Locate the cell with the specified text and output its (X, Y) center coordinate. 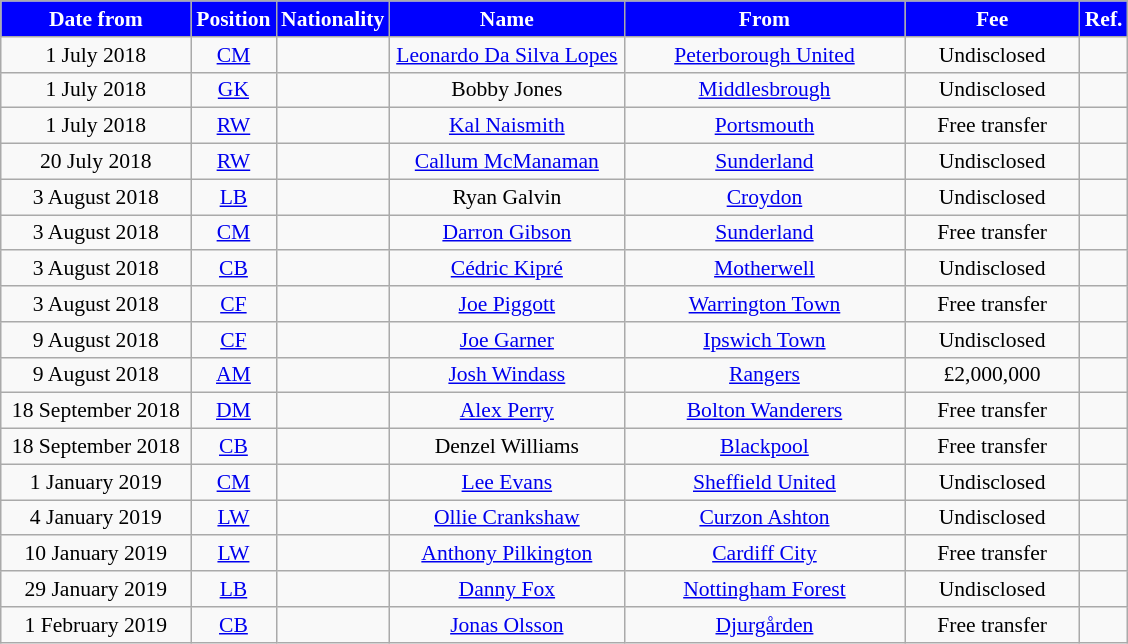
29 January 2019 (96, 589)
Middlesbrough (764, 90)
Joe Garner (506, 340)
Denzel Williams (506, 447)
Bolton Wanderers (764, 411)
Anthony Pilkington (506, 554)
Kal Naismith (506, 126)
DM (234, 411)
Josh Windass (506, 375)
Leonardo Da Silva Lopes (506, 55)
Name (506, 19)
Position (234, 19)
Croydon (764, 197)
Blackpool (764, 447)
Alex Perry (506, 411)
Date from (96, 19)
Warrington Town (764, 304)
Curzon Ashton (764, 518)
Ipswich Town (764, 340)
Callum McManaman (506, 162)
Fee (992, 19)
20 July 2018 (96, 162)
Motherwell (764, 269)
Peterborough United (764, 55)
£2,000,000 (992, 375)
Djurgården (764, 625)
Portsmouth (764, 126)
Cédric Kipré (506, 269)
AM (234, 375)
GK (234, 90)
Jonas Olsson (506, 625)
Ryan Galvin (506, 197)
Danny Fox (506, 589)
Nottingham Forest (764, 589)
Joe Piggott (506, 304)
Lee Evans (506, 482)
Rangers (764, 375)
4 January 2019 (96, 518)
Cardiff City (764, 554)
1 January 2019 (96, 482)
Darron Gibson (506, 233)
1 February 2019 (96, 625)
Bobby Jones (506, 90)
Ollie Crankshaw (506, 518)
From (764, 19)
Nationality (332, 19)
Sheffield United (764, 482)
10 January 2019 (96, 554)
Ref. (1104, 19)
